Scan for the cell matching the given text and deliver its [X, Y] coordinate at center. 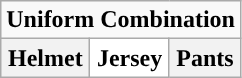
Uniform Combination [121, 20]
Helmet [46, 58]
Pants [204, 58]
Jersey [130, 58]
